Identify which cell holds the provided text, then report its [x, y] central coordinate. 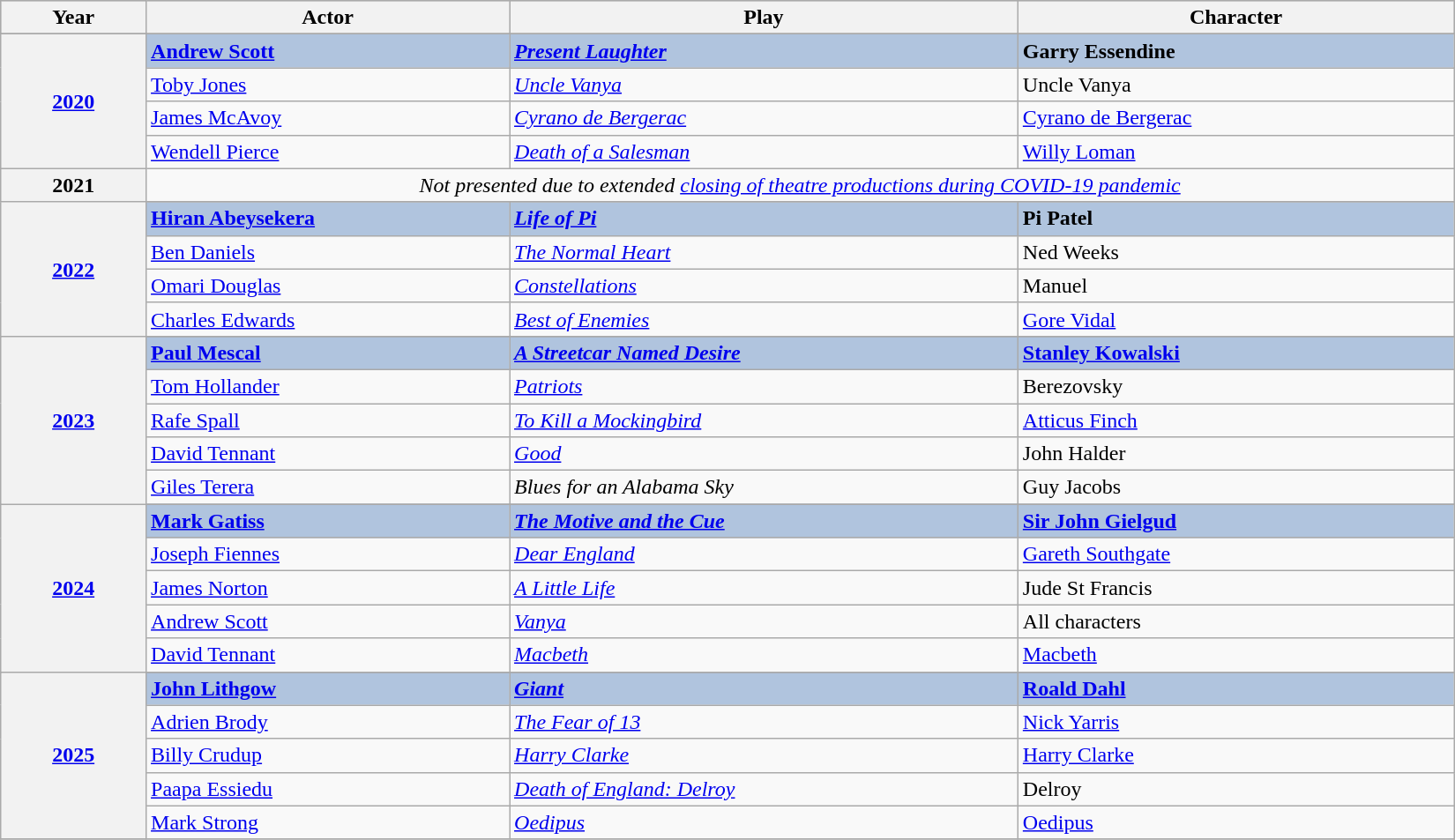
Life of Pi [764, 219]
Best of Enemies [764, 319]
The Fear of 13 [764, 722]
Billy Crudup [328, 755]
All characters [1235, 621]
2025 [74, 755]
Mark Gatiss [328, 521]
2024 [74, 588]
2020 [74, 101]
Ned Weeks [1235, 252]
Nick Yarris [1235, 722]
The Motive and the Cue [764, 521]
Tom Hollander [328, 386]
To Kill a Mockingbird [764, 420]
Good [764, 454]
Pi Patel [1235, 219]
Jude St Francis [1235, 588]
Paapa Essiedu [328, 789]
2023 [74, 420]
Death of England: Delroy [764, 789]
John Lithgow [328, 688]
Giant [764, 688]
Death of a Salesman [764, 152]
Giles Terera [328, 487]
Dear England [764, 554]
Gareth Southgate [1235, 554]
Garry Essendine [1235, 51]
Vanya [764, 621]
Atticus Finch [1235, 420]
Play [764, 18]
The Normal Heart [764, 252]
James McAvoy [328, 118]
Mark Strong [328, 822]
Year [74, 18]
A Little Life [764, 588]
Hiran Abeysekera [328, 219]
A Streetcar Named Desire [764, 353]
Wendell Pierce [328, 152]
Manuel [1235, 286]
John Halder [1235, 454]
Willy Loman [1235, 152]
Gore Vidal [1235, 319]
Berezovsky [1235, 386]
Adrien Brody [328, 722]
2022 [74, 269]
Charles Edwards [328, 319]
Sir John Gielgud [1235, 521]
Ben Daniels [328, 252]
Guy Jacobs [1235, 487]
Character [1235, 18]
Roald Dahl [1235, 688]
Joseph Fiennes [328, 554]
2021 [74, 185]
Constellations [764, 286]
Not presented due to extended closing of theatre productions during COVID-19 pandemic [801, 185]
Patriots [764, 386]
Toby Jones [328, 85]
James Norton [328, 588]
Stanley Kowalski [1235, 353]
Delroy [1235, 789]
Present Laughter [764, 51]
Blues for an Alabama Sky [764, 487]
Paul Mescal [328, 353]
Omari Douglas [328, 286]
Actor [328, 18]
Rafe Spall [328, 420]
